Return (X, Y) of the center of cell containing provided text 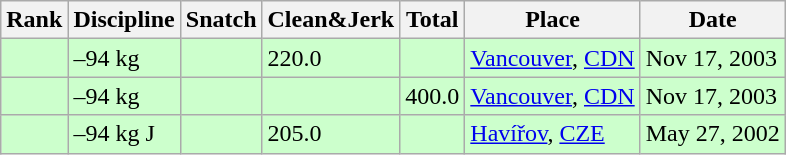
400.0 (432, 96)
May 27, 2002 (712, 134)
Date (712, 20)
Discipline (124, 20)
Rank (34, 20)
220.0 (331, 58)
Total (432, 20)
–94 kg J (124, 134)
Place (552, 20)
Havířov, CZE (552, 134)
205.0 (331, 134)
Snatch (221, 20)
Clean&Jerk (331, 20)
